Capture the cell that displays the provided text and extract its [X, Y] central coordinate. 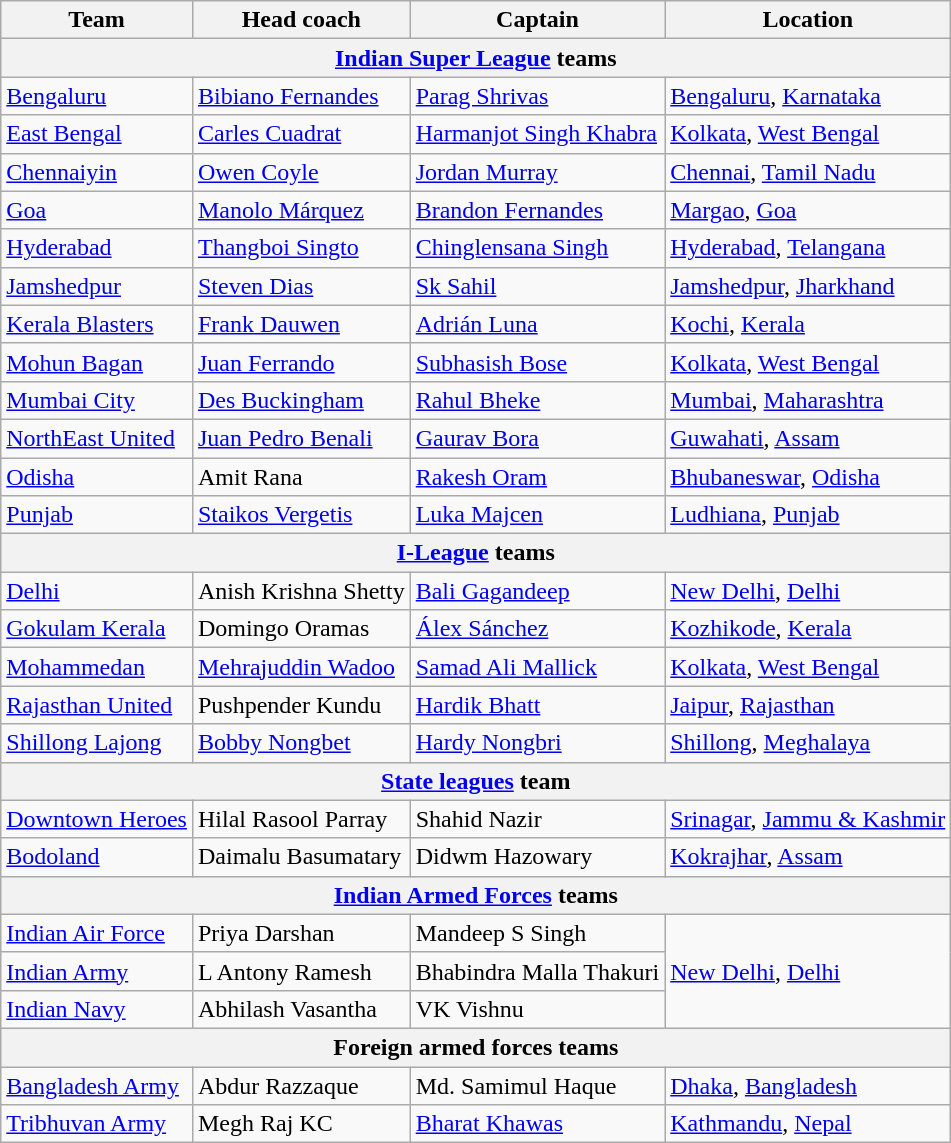
Mehrajuddin Wadoo [301, 667]
Mohun Bagan [97, 362]
Rakesh Oram [538, 477]
Manolo Márquez [301, 210]
Srinagar, Jammu & Kashmir [808, 819]
Abdur Razzaque [301, 1085]
Hilal Rasool Parray [301, 819]
Gaurav Bora [538, 438]
Priya Darshan [301, 933]
Álex Sánchez [538, 629]
Brandon Fernandes [538, 210]
Chennaiyin [97, 172]
Indian Air Force [97, 933]
Owen Coyle [301, 172]
Rajasthan United [97, 705]
Juan Pedro Benali [301, 438]
Anish Krishna Shetty [301, 591]
East Bengal [97, 134]
Mandeep S Singh [538, 933]
Parag Shrivas [538, 96]
Chennai, Tamil Nadu [808, 172]
Tribhuvan Army [97, 1124]
Samad Ali Mallick [538, 667]
I-League teams [476, 553]
VK Vishnu [538, 1009]
Pushpender Kundu [301, 705]
Downtown Heroes [97, 819]
Megh Raj KC [301, 1124]
Hyderabad, Telangana [808, 248]
Hardik Bhatt [538, 705]
Dhaka, Bangladesh [808, 1085]
Gokulam Kerala [97, 629]
Kathmandu, Nepal [808, 1124]
Daimalu Basumatary [301, 857]
L Antony Ramesh [301, 971]
NorthEast United [97, 438]
Steven Dias [301, 286]
Jamshedpur [97, 286]
Captain [538, 20]
Kokrajhar, Assam [808, 857]
Indian Army [97, 971]
Punjab [97, 515]
Ludhiana, Punjab [808, 515]
Hardy Nongbri [538, 743]
Kochi, Kerala [808, 324]
State leagues team [476, 781]
Chinglensana Singh [538, 248]
Jordan Murray [538, 172]
Shillong Lajong [97, 743]
Bhubaneswar, Odisha [808, 477]
Bobby Nongbet [301, 743]
Delhi [97, 591]
Shillong, Meghalaya [808, 743]
Adrián Luna [538, 324]
Bali Gagandeep [538, 591]
Abhilash Vasantha [301, 1009]
Guwahati, Assam [808, 438]
Bodoland [97, 857]
Head coach [301, 20]
Luka Majcen [538, 515]
Bengaluru, Karnataka [808, 96]
Carles Cuadrat [301, 134]
Jaipur, Rajasthan [808, 705]
Team [97, 20]
Margao, Goa [808, 210]
Des Buckingham [301, 400]
Indian Navy [97, 1009]
Staikos Vergetis [301, 515]
Shahid Nazir [538, 819]
Hyderabad [97, 248]
Bharat Khawas [538, 1124]
Harmanjot Singh Khabra [538, 134]
Foreign armed forces teams [476, 1047]
Bibiano Fernandes [301, 96]
Subhasish Bose [538, 362]
Mumbai, Maharashtra [808, 400]
Bangladesh Army [97, 1085]
Didwm Hazowary [538, 857]
Rahul Bheke [538, 400]
Bhabindra Malla Thakuri [538, 971]
Location [808, 20]
Bengaluru [97, 96]
Juan Ferrando [301, 362]
Jamshedpur, Jharkhand [808, 286]
Sk Sahil [538, 286]
Kozhikode, Kerala [808, 629]
Indian Armed Forces teams [476, 895]
Frank Dauwen [301, 324]
Md. Samimul Haque [538, 1085]
Thangboi Singto [301, 248]
Mohammedan [97, 667]
Odisha [97, 477]
Mumbai City [97, 400]
Amit Rana [301, 477]
Domingo Oramas [301, 629]
Goa [97, 210]
Indian Super League teams [476, 58]
Kerala Blasters [97, 324]
